Provide the (X, Y) coordinate of the cell's center where the given text is located.  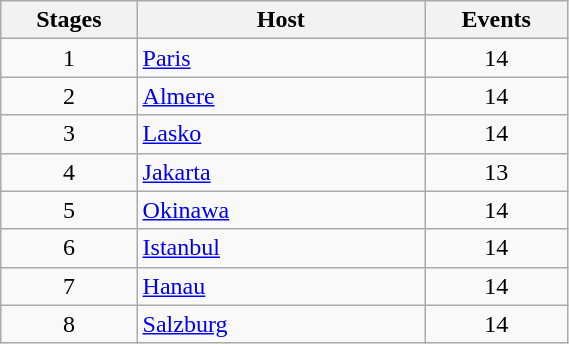
8 (69, 324)
Lasko (280, 134)
3 (69, 134)
Salzburg (280, 324)
13 (496, 172)
Almere (280, 96)
6 (69, 248)
Hanau (280, 286)
Okinawa (280, 210)
Host (280, 20)
Jakarta (280, 172)
4 (69, 172)
7 (69, 286)
5 (69, 210)
Events (496, 20)
Istanbul (280, 248)
1 (69, 58)
Paris (280, 58)
Stages (69, 20)
2 (69, 96)
